Detect which cell encompasses the target text, then output its [x, y] center coordinate. 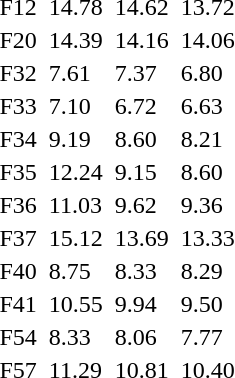
8.06 [142, 337]
7.37 [142, 73]
9.94 [142, 304]
8.75 [76, 271]
8.60 [142, 139]
7.10 [76, 106]
14.39 [76, 40]
11.03 [76, 205]
6.72 [142, 106]
14.16 [142, 40]
9.15 [142, 172]
10.55 [76, 304]
9.62 [142, 205]
9.19 [76, 139]
15.12 [76, 238]
12.24 [76, 172]
13.69 [142, 238]
7.61 [76, 73]
